Locate the cell with the specified text and output its (X, Y) center coordinate. 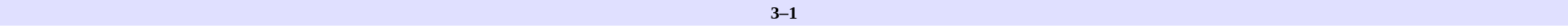
3–1 (784, 13)
